For the text-containing cell, return its midpoint in [X, Y] coordinate format. 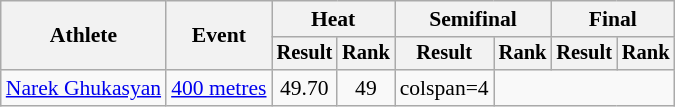
Athlete [84, 36]
49.70 [305, 88]
49 [366, 88]
Semifinal [474, 19]
colspan=4 [444, 88]
400 metres [218, 88]
Heat [334, 19]
Final [612, 19]
Narek Ghukasyan [84, 88]
Event [218, 36]
